Return [x, y] of the center of cell containing provided text 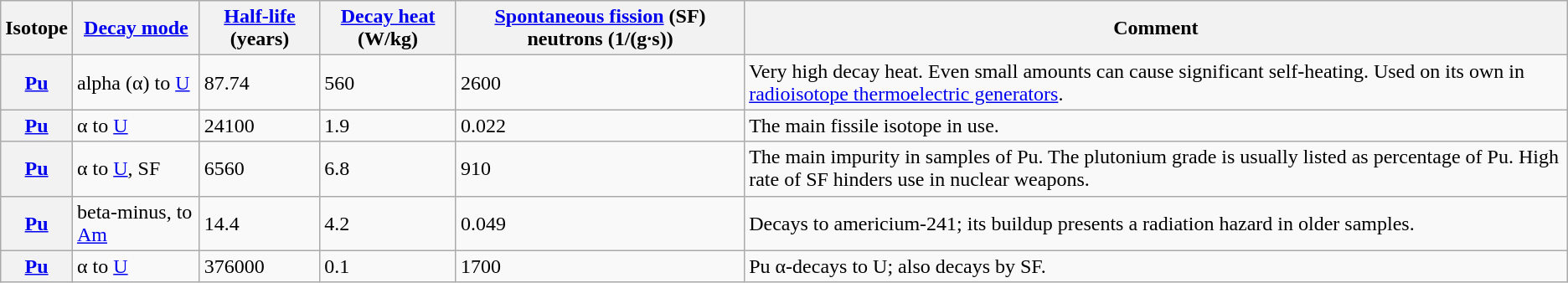
2600 [600, 82]
6.8 [389, 169]
beta-minus, to Am [136, 223]
0.022 [600, 126]
Decays to americium-241; its buildup presents a radiation hazard in older samples. [1156, 223]
24100 [260, 126]
376000 [260, 266]
α to U, SF [136, 169]
Half-life (years) [260, 28]
Very high decay heat. Even small amounts can cause significant self-heating. Used on its own in radioisotope thermoelectric generators. [1156, 82]
Comment [1156, 28]
alpha (α) to U [136, 82]
1700 [600, 266]
560 [389, 82]
1.9 [389, 126]
910 [600, 169]
Spontaneous fission (SF) neutrons (1/(g·s)) [600, 28]
The main impurity in samples of Pu. The plutonium grade is usually listed as percentage of Pu. High rate of SF hinders use in nuclear weapons. [1156, 169]
Decay heat (W/kg) [389, 28]
The main fissile isotope in use. [1156, 126]
4.2 [389, 223]
6560 [260, 169]
0.1 [389, 266]
14.4 [260, 223]
Decay mode [136, 28]
Isotope [37, 28]
87.74 [260, 82]
0.049 [600, 223]
Pu α-decays to U; also decays by SF. [1156, 266]
